Identify which cell holds the provided text, then report its [x, y] central coordinate. 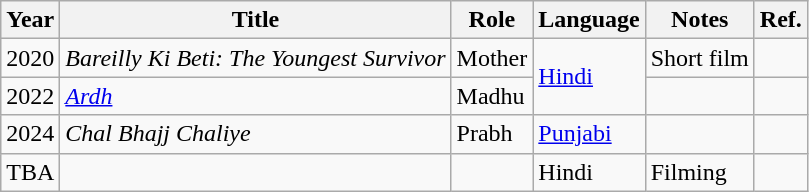
2024 [30, 134]
Role [492, 20]
2020 [30, 58]
Filming [700, 172]
Short film [700, 58]
Punjabi [589, 134]
TBA [30, 172]
Ardh [256, 96]
Bareilly Ki Beti: The Youngest Survivor [256, 58]
Year [30, 20]
Madhu [492, 96]
Ref. [780, 20]
Language [589, 20]
Mother [492, 58]
2022 [30, 96]
Title [256, 20]
Notes [700, 20]
Prabh [492, 134]
Chal Bhajj Chaliye [256, 134]
